Detect which cell encompasses the target text, then output its (x, y) center coordinate. 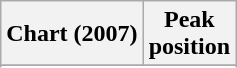
Chart (2007) (72, 34)
Peakposition (189, 34)
